Locate the cell with the specified text and output its (X, Y) center coordinate. 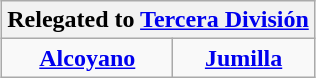
Relegated to Tercera División (158, 20)
Jumilla (244, 58)
Alcoyano (88, 58)
